For the text-containing cell, return its midpoint in (X, Y) coordinate format. 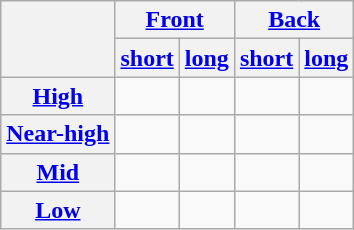
Front (174, 20)
High (58, 96)
Mid (58, 172)
Low (58, 210)
Back (294, 20)
Near-high (58, 134)
